For the text-containing cell, return its midpoint in (x, y) coordinate format. 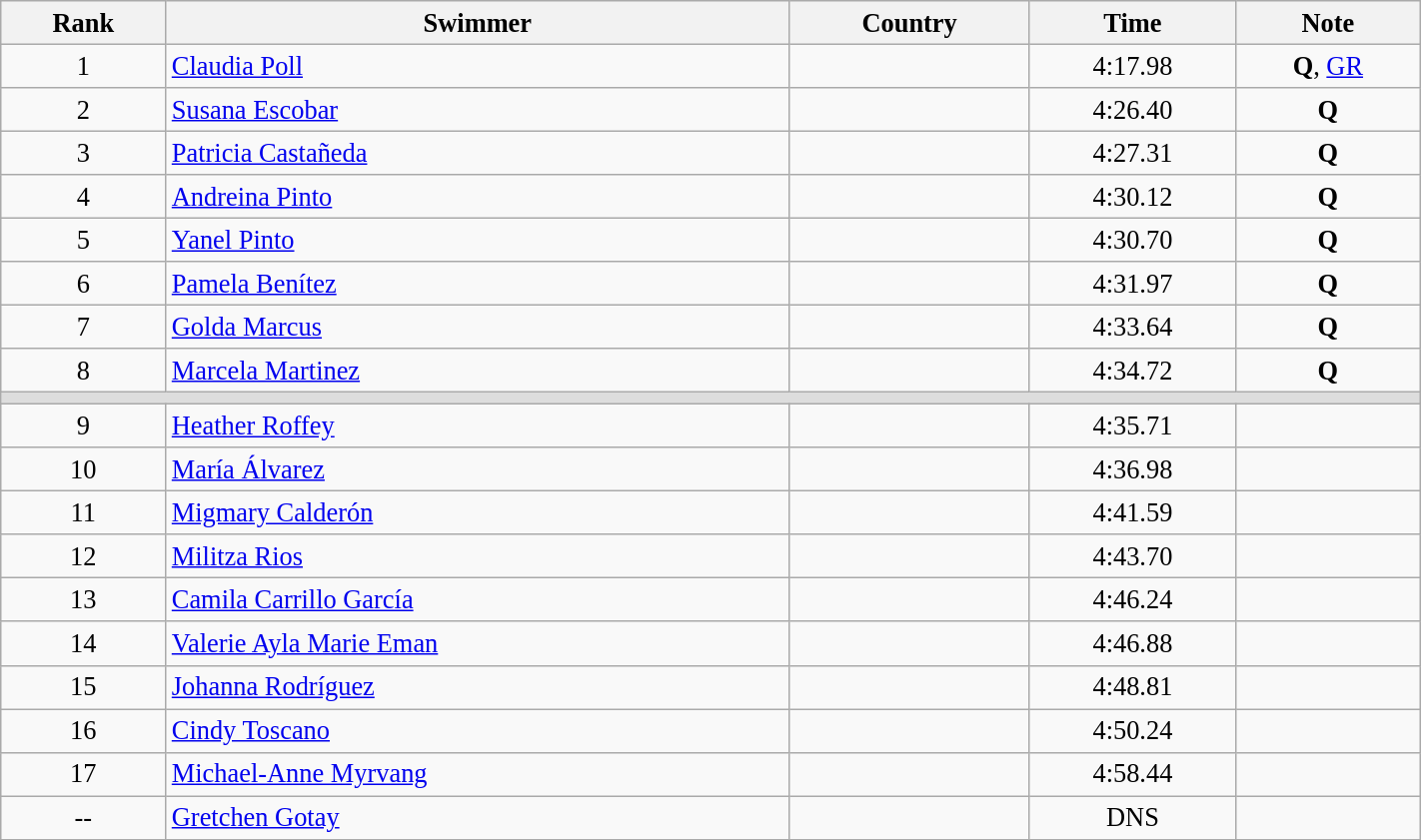
Johanna Rodríguez (478, 687)
3 (84, 153)
8 (84, 371)
4:36.98 (1132, 469)
Patricia Castañeda (478, 153)
Camila Carrillo García (478, 599)
Rank (84, 22)
4:35.71 (1132, 425)
Militza Rios (478, 556)
1 (84, 66)
4:34.72 (1132, 371)
Valerie Ayla Marie Eman (478, 643)
4:17.98 (1132, 66)
4:43.70 (1132, 556)
9 (84, 425)
4:33.64 (1132, 327)
4:48.81 (1132, 687)
Country (909, 22)
Susana Escobar (478, 109)
Yanel Pinto (478, 240)
4:46.24 (1132, 599)
4:30.12 (1132, 197)
Cindy Toscano (478, 730)
4:31.97 (1132, 284)
Migmary Calderón (478, 512)
Claudia Poll (478, 66)
11 (84, 512)
Heather Roffey (478, 425)
4:46.88 (1132, 643)
Time (1132, 22)
4:26.40 (1132, 109)
10 (84, 469)
4:41.59 (1132, 512)
Pamela Benítez (478, 284)
DNS (1132, 817)
5 (84, 240)
4:58.44 (1132, 774)
4 (84, 197)
Note (1327, 22)
Andreina Pinto (478, 197)
14 (84, 643)
Marcela Martinez (478, 371)
María Álvarez (478, 469)
-- (84, 817)
6 (84, 284)
Michael-Anne Myrvang (478, 774)
15 (84, 687)
16 (84, 730)
12 (84, 556)
17 (84, 774)
13 (84, 599)
4:27.31 (1132, 153)
Swimmer (478, 22)
Q, GR (1327, 66)
4:50.24 (1132, 730)
7 (84, 327)
Gretchen Gotay (478, 817)
4:30.70 (1132, 240)
2 (84, 109)
Golda Marcus (478, 327)
